Scan for the cell matching the given text and deliver its (X, Y) coordinate at center. 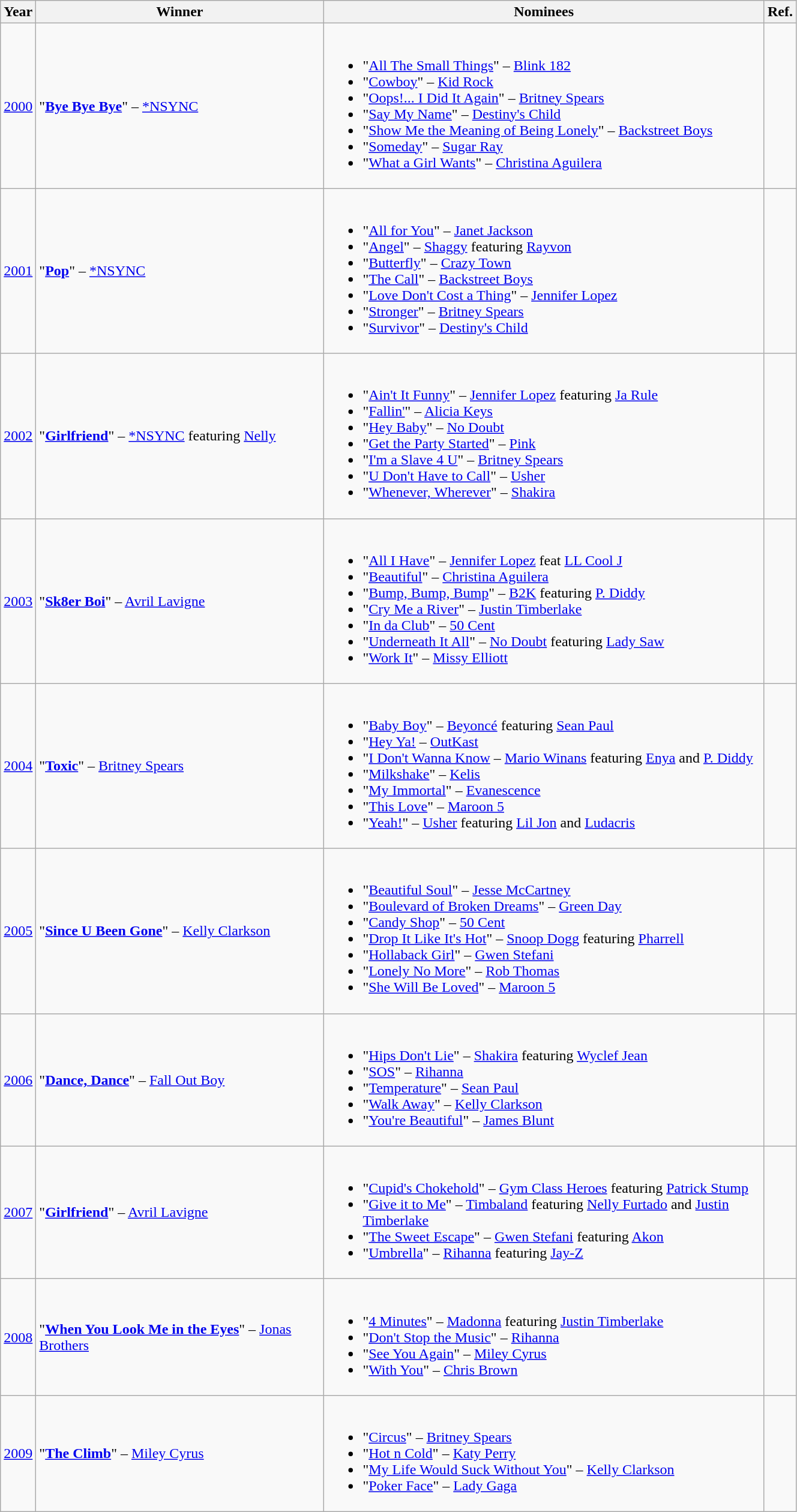
"4 Minutes" – Madonna featuring Justin Timberlake"Don't Stop the Music" – Rihanna"See You Again" – Miley Cyrus"With You" – Chris Brown (544, 1337)
2003 (18, 601)
"The Climb" – Miley Cyrus (180, 1453)
2001 (18, 271)
"Girlfriend" – *NSYNC featuring Nelly (180, 436)
Nominees (544, 12)
"When You Look Me in the Eyes" – Jonas Brothers (180, 1337)
"Since U Been Gone" – Kelly Clarkson (180, 931)
"Sk8er Boi" – Avril Lavigne (180, 601)
"Dance, Dance" – Fall Out Boy (180, 1080)
"Bye Bye Bye" – *NSYNC (180, 106)
2002 (18, 436)
2004 (18, 766)
Winner (180, 12)
2009 (18, 1453)
"Girlfriend" – Avril Lavigne (180, 1212)
"Circus" – Britney Spears"Hot n Cold" – Katy Perry"My Life Would Suck Without You" – Kelly Clarkson"Poker Face" – Lady Gaga (544, 1453)
2005 (18, 931)
2000 (18, 106)
"Toxic" – Britney Spears (180, 766)
"Pop" – *NSYNC (180, 271)
2007 (18, 1212)
Year (18, 12)
Ref. (780, 12)
2008 (18, 1337)
2006 (18, 1080)
"Hips Don't Lie" – Shakira featuring Wyclef Jean"SOS" – Rihanna"Temperature" – Sean Paul"Walk Away" – Kelly Clarkson"You're Beautiful" – James Blunt (544, 1080)
